Search for the cell housing the specified text and yield its [X, Y] center coordinate. 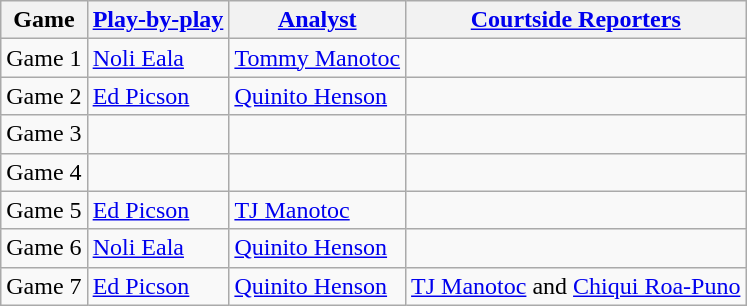
Game 3 [44, 134]
Game 7 [44, 286]
Game 6 [44, 248]
Game 4 [44, 172]
Analyst [318, 20]
Game 5 [44, 210]
Tommy Manotoc [318, 58]
TJ Manotoc and Chiqui Roa-Puno [576, 286]
Courtside Reporters [576, 20]
Game 2 [44, 96]
Play-by-play [158, 20]
Game [44, 20]
TJ Manotoc [318, 210]
Game 1 [44, 58]
